Locate the cell with the specified text and output its [x, y] center coordinate. 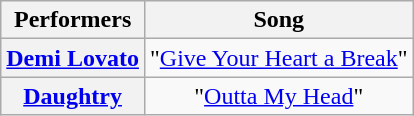
Song [278, 20]
"Give Your Heart a Break" [278, 58]
"Outta My Head" [278, 96]
Performers [73, 20]
Demi Lovato [73, 58]
Daughtry [73, 96]
